Pinpoint the cell where the given text exists, returning its (x, y) midpoint coordinate. 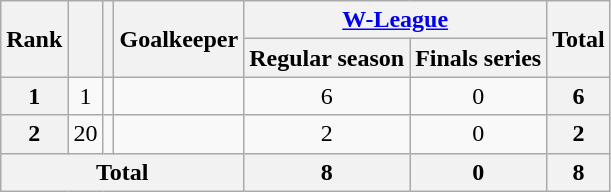
20 (86, 134)
Regular season (327, 58)
Rank (34, 39)
W-League (396, 20)
Goalkeeper (179, 39)
Finals series (478, 58)
